Find where the given text appears and provide that cell's center as (X, Y) coordinate. 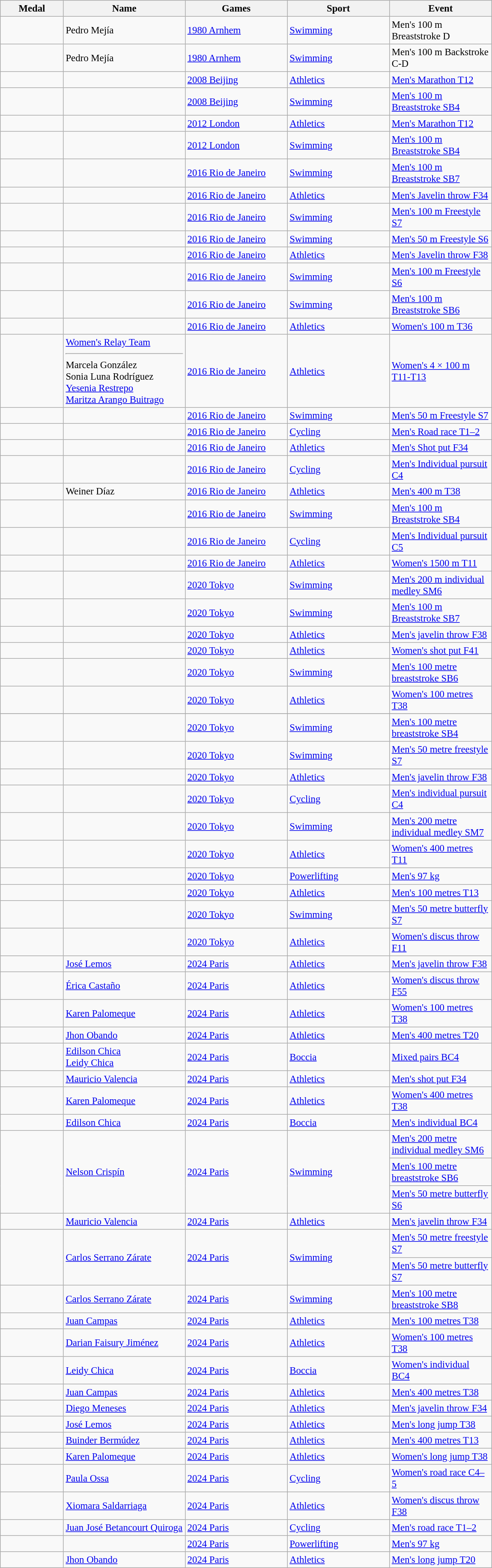
Men's Individual pursuit C4 (440, 470)
Men's long jump T38 (440, 1424)
Men's 400 metres T13 (440, 1440)
Men's Road race T1–2 (440, 432)
Edilson Chica (124, 1123)
Women's 4 × 100 m T11-T13 (440, 371)
Men's 400 metres T20 (440, 1035)
Men's individual pursuit C4 (440, 799)
Event (440, 9)
Men's 100 metre breaststroke SB4 (440, 728)
Men's 100 m Breaststroke D (440, 31)
Men's Individual pursuit C5 (440, 541)
Men's 50 m Freestyle S6 (440, 239)
Buinder Bermúdez (124, 1440)
Name (124, 9)
Juan José Betancourt Quiroga (124, 1528)
Women's discus throw F55 (440, 985)
Women's road race C4–5 (440, 1479)
Men's Javelin throw F38 (440, 255)
Men's 100 metre breaststroke SB8 (440, 1299)
Leidy Chica (124, 1371)
Sport (338, 9)
Men's 100 metres T13 (440, 893)
Edilson ChicaLeidy Chica (124, 1057)
Nelson Crispín (124, 1172)
Diego Meneses (124, 1408)
Women's Relay Team Marcela GonzálezSonia Luna RodríguezYesenia RestrepoMaritza Arango Buitrago (124, 371)
Darian Faisury Jiménez (124, 1342)
Medal (32, 9)
Women's individual BC4 (440, 1371)
Mixed pairs BC4 (440, 1057)
Men's 100 m Backstroke C-D (440, 58)
Women's shot put F41 (440, 651)
Men's Javelin throw F34 (440, 195)
Paula Ossa (124, 1479)
Women's long jump T38 (440, 1457)
Men's 100 m Freestyle S7 (440, 217)
Men's Shot put F34 (440, 448)
Jhon Obando (124, 1035)
Men's shot put F34 (440, 1079)
Women's discus throw F11 (440, 942)
Women's discus throw F38 (440, 1506)
Men's 200 m individual medley SM6 (440, 585)
Xiomara Saldarriaga (124, 1506)
Women's 400 metres T38 (440, 1101)
Men's individual BC4 (440, 1123)
Men's 200 metre individual medley SM7 (440, 827)
Men's 100 m Freestyle S6 (440, 277)
Érica Castaño (124, 985)
Men's 100 m Breaststroke SB6 (440, 305)
Men's 100 metres T38 (440, 1321)
Women's 1500 m T11 (440, 563)
Men's 400 metres T38 (440, 1392)
Men's 400 m T38 (440, 492)
Women's 100 m T36 (440, 326)
Men's 50 m Freestyle S7 (440, 416)
Men's 50 metre butterfly S6 (440, 1199)
Women's 400 metres T11 (440, 854)
Men's 200 metre individual medley SM6 (440, 1145)
Men's road race T1–2 (440, 1528)
Games (236, 9)
Weiner Díaz (124, 492)
